Scan for the cell matching the given text and deliver its [x, y] coordinate at center. 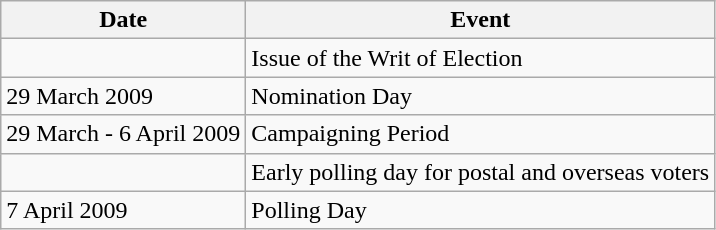
Event [480, 20]
Date [124, 20]
Campaigning Period [480, 134]
Nomination Day [480, 96]
29 March 2009 [124, 96]
7 April 2009 [124, 210]
Issue of the Writ of Election [480, 58]
29 March - 6 April 2009 [124, 134]
Polling Day [480, 210]
Early polling day for postal and overseas voters [480, 172]
